Extract the [X, Y] coordinate from the center of the cell holding the provided text.  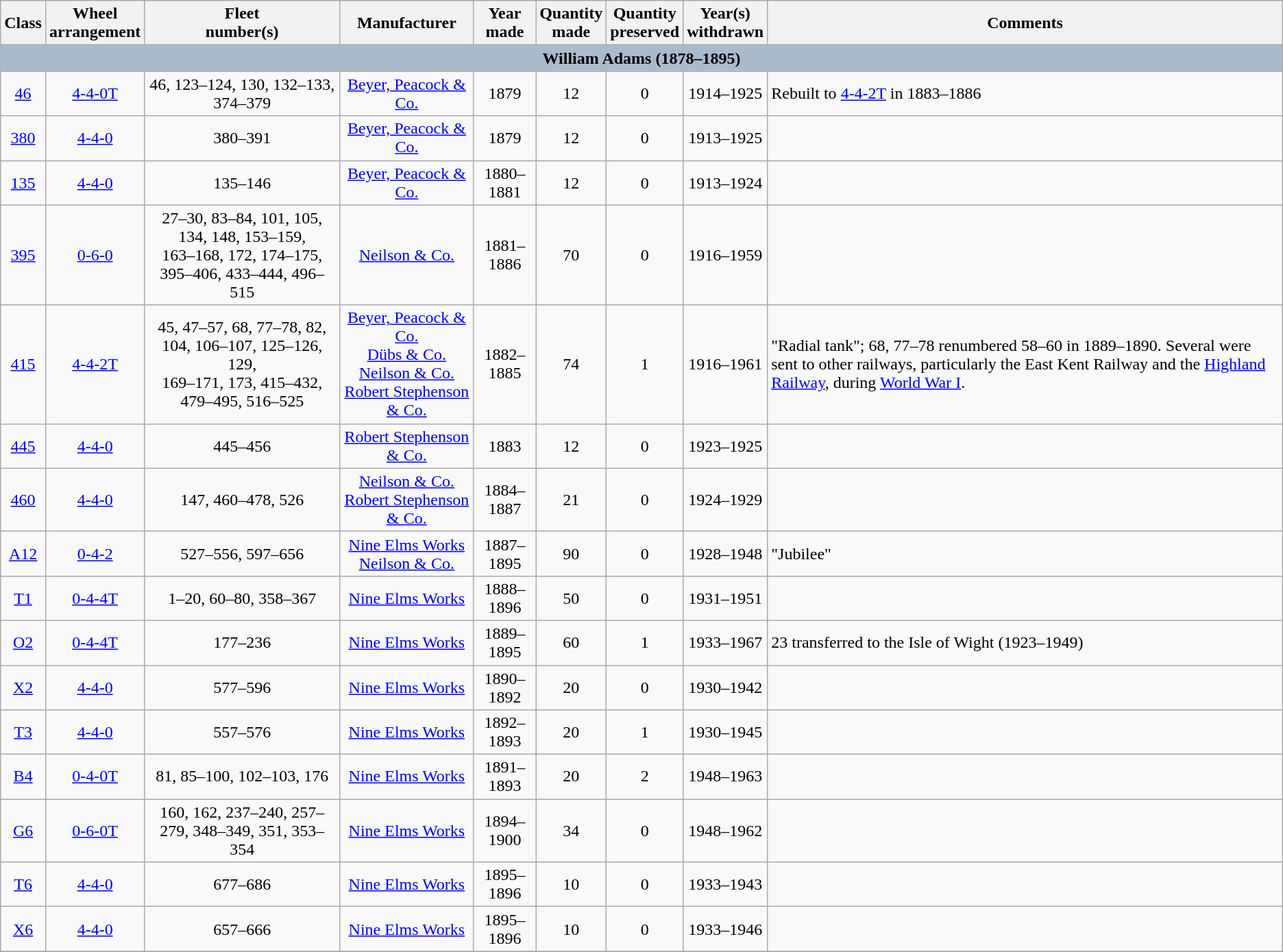
Class [23, 23]
160, 162, 237–240, 257–279, 348–349, 351, 353–354 [243, 831]
O2 [23, 643]
1948–1963 [725, 777]
G6 [23, 831]
Neilson & Co.Robert Stephenson & Co. [407, 500]
1882–1885 [504, 365]
70 [572, 255]
1892–1893 [504, 732]
1930–1945 [725, 732]
527–556, 597–656 [243, 554]
1891–1893 [504, 777]
1888–1896 [504, 598]
B4 [23, 777]
1881–1886 [504, 255]
T3 [23, 732]
1933–1946 [725, 929]
380–391 [243, 138]
1931–1951 [725, 598]
1889–1895 [504, 643]
A12 [23, 554]
21 [572, 500]
1933–1943 [725, 884]
X6 [23, 929]
4-4-0T [95, 93]
135 [23, 182]
415 [23, 365]
445–456 [243, 446]
1928–1948 [725, 554]
0-6-0T [95, 831]
577–596 [243, 687]
1914–1925 [725, 93]
45, 47–57, 68, 77–78, 82, 104, 106–107, 125–126, 129,169–171, 173, 415–432, 479–495, 516–525 [243, 365]
Quantitypreserved [645, 23]
46, 123–124, 130, 132–133, 374–379 [243, 93]
Year(s)withdrawn [725, 23]
1890–1892 [504, 687]
27–30, 83–84, 101, 105, 134, 148, 153–159,163–168, 172, 174–175, 395–406, 433–444, 496–515 [243, 255]
135–146 [243, 182]
445 [23, 446]
T1 [23, 598]
380 [23, 138]
460 [23, 500]
395 [23, 255]
677–686 [243, 884]
46 [23, 93]
1880–1881 [504, 182]
4-4-2T [95, 365]
1924–1929 [725, 500]
23 transferred to the Isle of Wight (1923–1949) [1025, 643]
Manufacturer [407, 23]
X2 [23, 687]
Wheelarrangement [95, 23]
74 [572, 365]
1887–1895 [504, 554]
"Jubilee" [1025, 554]
Fleetnumber(s) [243, 23]
1916–1959 [725, 255]
1913–1924 [725, 182]
1–20, 60–80, 358–367 [243, 598]
1883 [504, 446]
2 [645, 777]
0-4-0T [95, 777]
Comments [1025, 23]
1933–1967 [725, 643]
1930–1942 [725, 687]
177–236 [243, 643]
Rebuilt to 4-4-2T in 1883–1886 [1025, 93]
557–576 [243, 732]
1884–1887 [504, 500]
60 [572, 643]
1948–1962 [725, 831]
Year made [504, 23]
1916–1961 [725, 365]
Quantitymade [572, 23]
1923–1925 [725, 446]
90 [572, 554]
50 [572, 598]
Neilson & Co. [407, 255]
657–666 [243, 929]
0-4-2 [95, 554]
Nine Elms WorksNeilson & Co. [407, 554]
0-6-0 [95, 255]
T6 [23, 884]
147, 460–478, 526 [243, 500]
34 [572, 831]
1913–1925 [725, 138]
81, 85–100, 102–103, 176 [243, 777]
Robert Stephenson & Co. [407, 446]
William Adams (1878–1895) [641, 58]
1894–1900 [504, 831]
Beyer, Peacock & Co.Dübs & Co.Neilson & Co.Robert Stephenson & Co. [407, 365]
